Return [X, Y] of the center of cell containing provided text 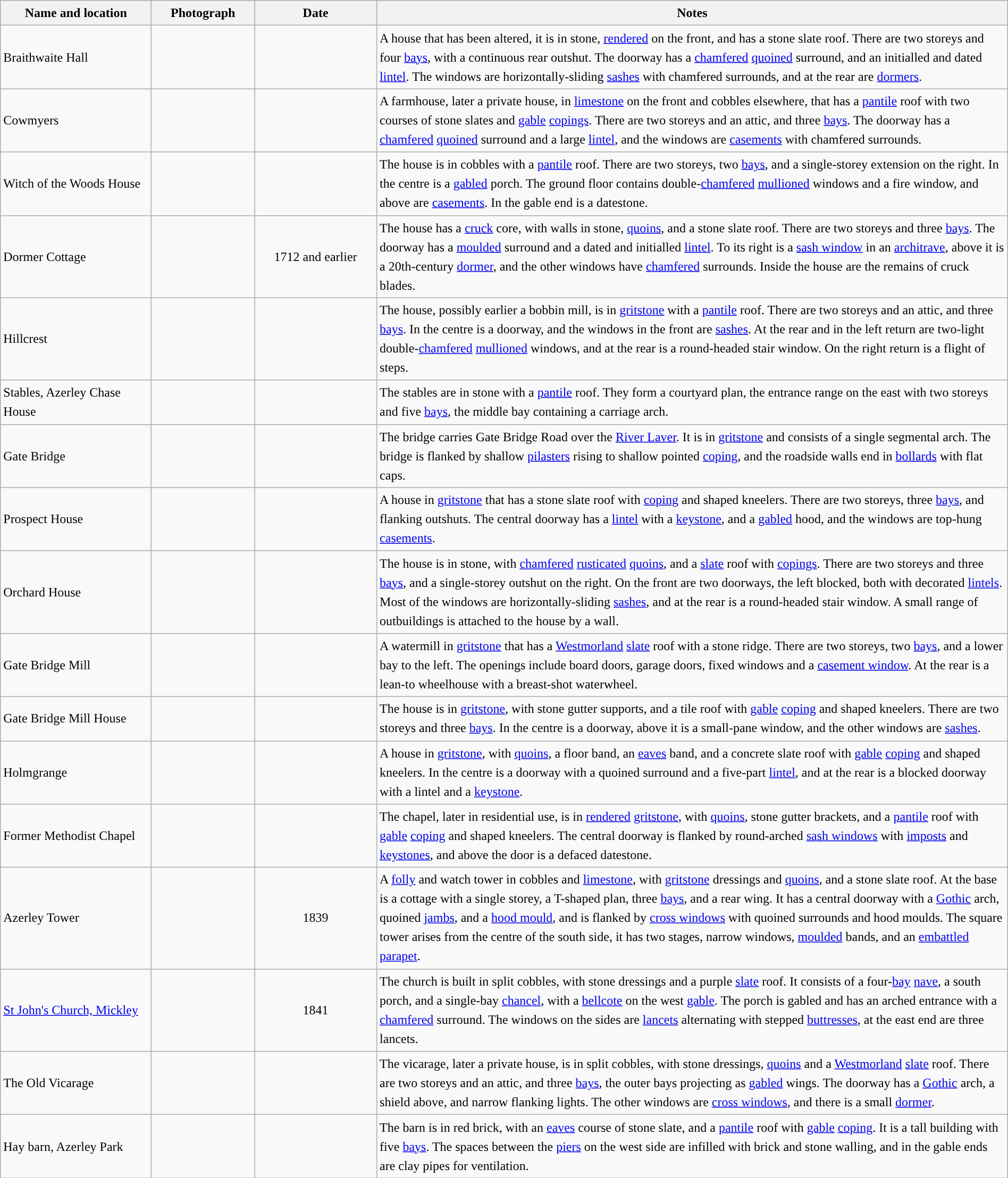
Prospect House [76, 519]
Stables, Azerley Chase House [76, 402]
Notes [692, 13]
1712 and earlier [316, 256]
Hay barn, Azerley Park [76, 1146]
St John's Church, Mickley [76, 1010]
1841 [316, 1010]
The Old Vicarage [76, 1083]
Holmgrange [76, 773]
Name and location [76, 13]
Photograph [203, 13]
Gate Bridge [76, 456]
Gate Bridge Mill House [76, 719]
Cowmyers [76, 120]
Orchard House [76, 592]
Gate Bridge Mill [76, 664]
Dormer Cottage [76, 256]
Date [316, 13]
Braithwaite Hall [76, 57]
Azerley Tower [76, 919]
Hillcrest [76, 339]
1839 [316, 919]
Former Methodist Chapel [76, 836]
Witch of the Woods House [76, 184]
